Locate the cell with the specified text and output its (x, y) center coordinate. 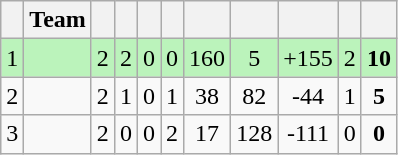
17 (208, 134)
82 (254, 96)
128 (254, 134)
Team (58, 20)
3 (12, 134)
-44 (308, 96)
38 (208, 96)
+155 (308, 58)
10 (378, 58)
-111 (308, 134)
160 (208, 58)
